Locate the cell with the specified text and output its [x, y] center coordinate. 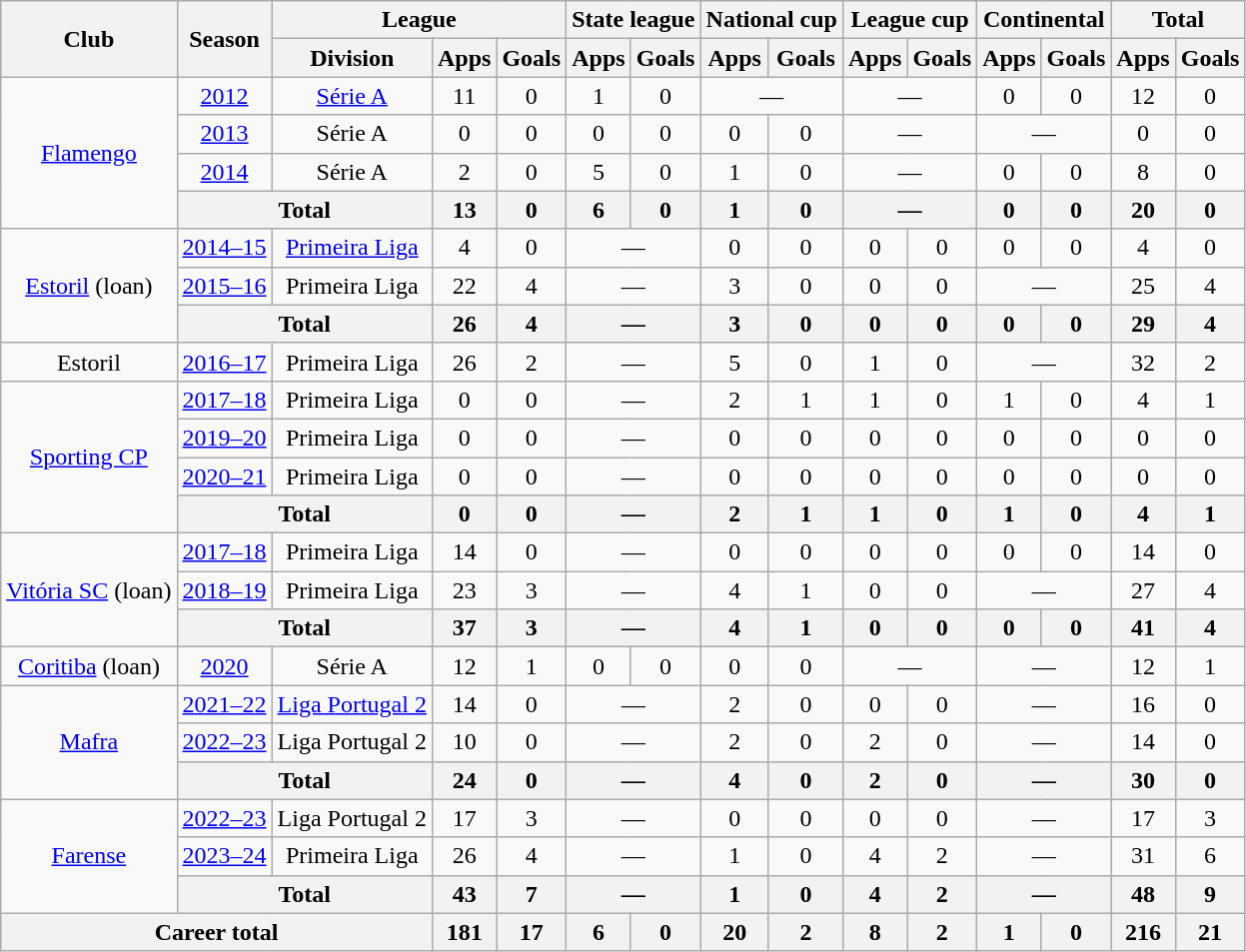
Coritiba (loan) [89, 666]
32 [1143, 362]
2018–19 [224, 590]
11 [464, 96]
Vitória SC (loan) [89, 590]
22 [464, 286]
43 [464, 894]
National cup [771, 20]
2016–17 [224, 362]
Flamengo [89, 153]
25 [1143, 286]
2015–16 [224, 286]
27 [1143, 590]
23 [464, 590]
Estoril (loan) [89, 286]
7 [532, 894]
13 [464, 210]
State league [633, 20]
2023–24 [224, 856]
Season [224, 39]
29 [1143, 324]
181 [464, 932]
Estoril [89, 362]
2014 [224, 172]
2014–15 [224, 248]
Club [89, 39]
30 [1143, 780]
2019–20 [224, 438]
Sporting CP [89, 457]
Farense [89, 856]
16 [1143, 704]
2013 [224, 134]
League [420, 20]
League cup [909, 20]
Continental [1044, 20]
2020 [224, 666]
216 [1143, 932]
Division [352, 58]
2012 [224, 96]
10 [464, 742]
41 [1143, 628]
31 [1143, 856]
Career total [217, 932]
Mafra [89, 742]
21 [1210, 932]
9 [1210, 894]
48 [1143, 894]
37 [464, 628]
24 [464, 780]
2020–21 [224, 476]
2021–22 [224, 704]
